Return the [x, y] coordinate for the center point of the cell that contains the specified text.  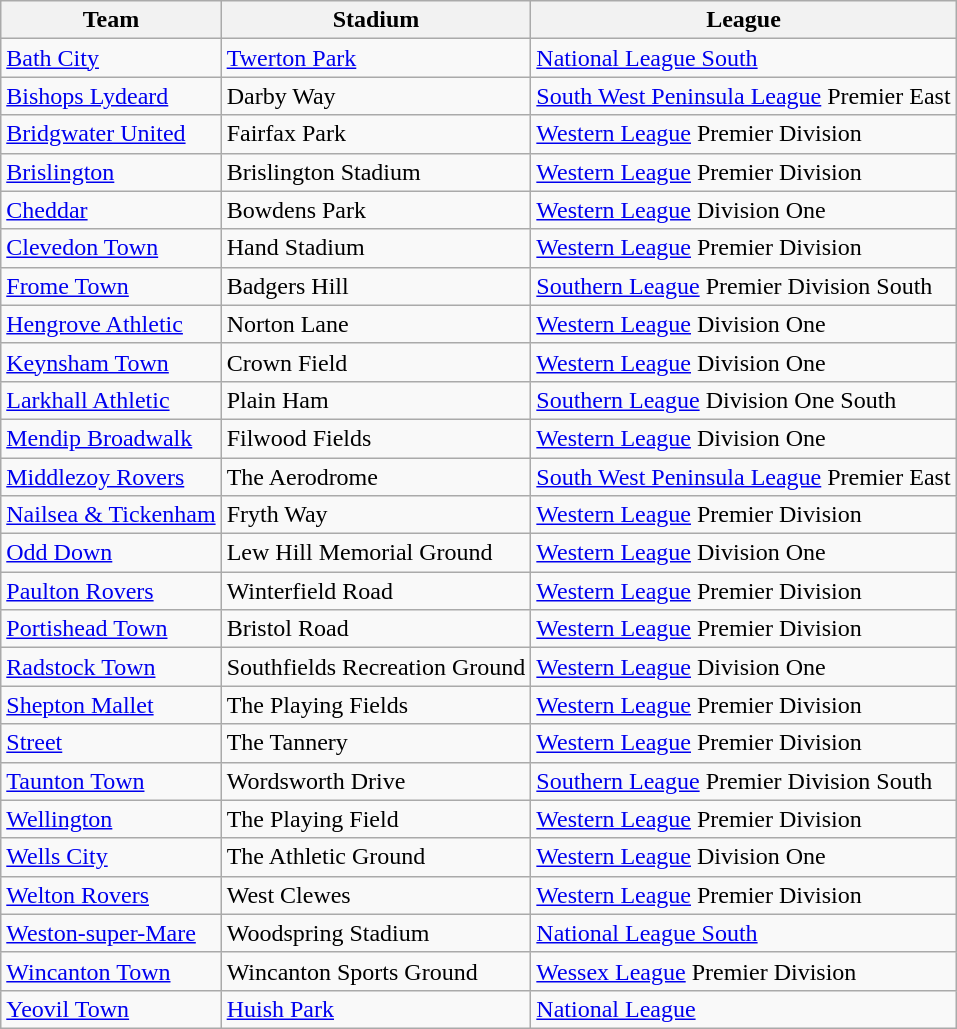
Middlezoy Rovers [111, 477]
Larkhall Athletic [111, 400]
Hengrove Athletic [111, 324]
Stadium [376, 20]
Norton Lane [376, 324]
Bristol Road [376, 629]
Wincanton Town [111, 971]
Woodspring Stadium [376, 933]
Paulton Rovers [111, 591]
Plain Ham [376, 400]
Shepton Mallet [111, 705]
Darby Way [376, 96]
Yeovil Town [111, 1009]
Lew Hill Memorial Ground [376, 553]
West Clewes [376, 895]
Welton Rovers [111, 895]
Clevedon Town [111, 248]
Crown Field [376, 362]
Bridgwater United [111, 134]
Mendip Broadwalk [111, 438]
Keynsham Town [111, 362]
Taunton Town [111, 781]
Bath City [111, 58]
Southfields Recreation Ground [376, 667]
The Aerodrome [376, 477]
Wells City [111, 857]
League [744, 20]
Odd Down [111, 553]
Team [111, 20]
The Athletic Ground [376, 857]
The Playing Fields [376, 705]
Brislington [111, 172]
Bowdens Park [376, 210]
Wessex League Premier Division [744, 971]
Huish Park [376, 1009]
Wellington [111, 819]
Frome Town [111, 286]
Fairfax Park [376, 134]
The Tannery [376, 743]
Wordsworth Drive [376, 781]
Street [111, 743]
Filwood Fields [376, 438]
Nailsea & Tickenham [111, 515]
Bishops Lydeard [111, 96]
Fryth Way [376, 515]
Radstock Town [111, 667]
Wincanton Sports Ground [376, 971]
Southern League Division One South [744, 400]
Brislington Stadium [376, 172]
Winterfield Road [376, 591]
National League [744, 1009]
Weston-super-Mare [111, 933]
Cheddar [111, 210]
Hand Stadium [376, 248]
The Playing Field [376, 819]
Portishead Town [111, 629]
Badgers Hill [376, 286]
Twerton Park [376, 58]
